Output the (X, Y) coordinate of the center of the cell containing the given text.  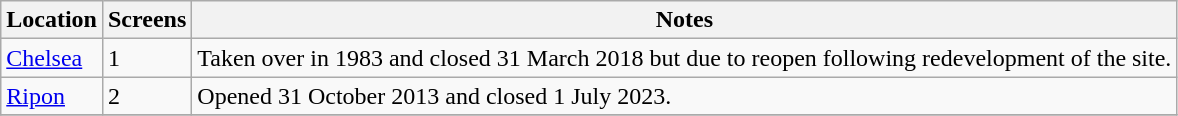
Opened 31 October 2013 and closed 1 July 2023. (684, 96)
Location (52, 20)
Ripon (52, 96)
Taken over in 1983 and closed 31 March 2018 but due to reopen following redevelopment of the site. (684, 58)
Screens (146, 20)
1 (146, 58)
Chelsea (52, 58)
2 (146, 96)
Notes (684, 20)
